For the text-containing cell, return its midpoint in [x, y] coordinate format. 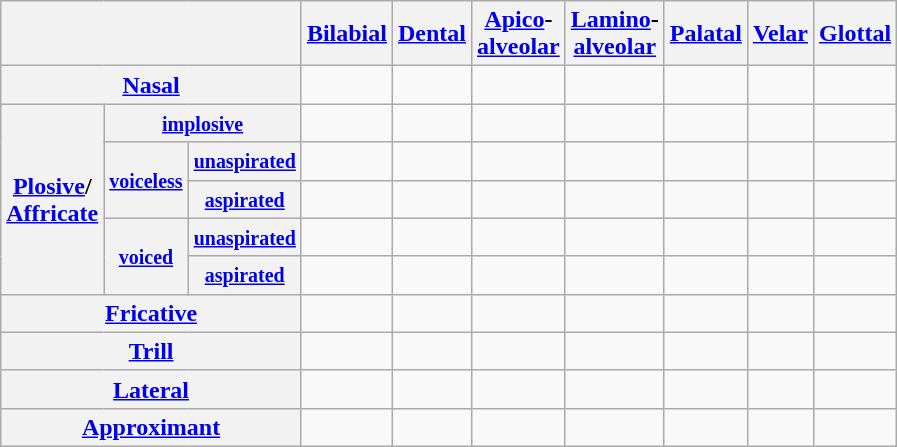
Dental [432, 34]
Glottal [856, 34]
voiceless [146, 180]
Fricative [152, 313]
Velar [780, 34]
Nasal [152, 85]
Approximant [152, 427]
Plosive/Affricate [52, 199]
Lateral [152, 389]
voiced [146, 256]
Trill [152, 351]
implosive [203, 123]
Palatal [706, 34]
Lamino-alveolar [614, 34]
Apico-alveolar [519, 34]
Bilabial [346, 34]
